Return (X, Y) of the center of cell containing provided text 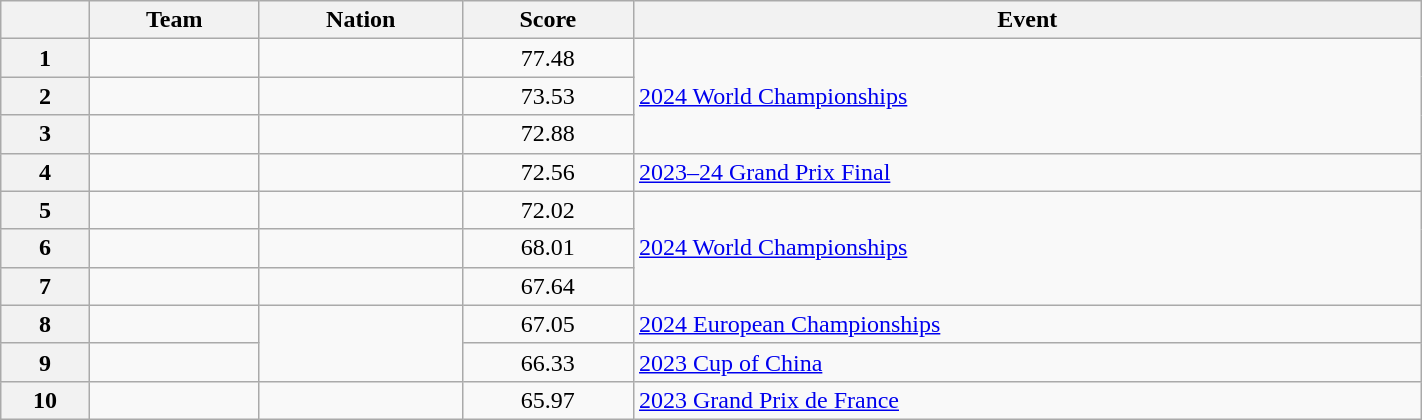
2023–24 Grand Prix Final (1027, 172)
68.01 (548, 248)
Nation (360, 20)
2024 European Championships (1027, 324)
67.64 (548, 286)
72.88 (548, 134)
72.56 (548, 172)
72.02 (548, 210)
2023 Grand Prix de France (1027, 400)
Event (1027, 20)
66.33 (548, 362)
65.97 (548, 400)
3 (45, 134)
5 (45, 210)
Score (548, 20)
2023 Cup of China (1027, 362)
7 (45, 286)
9 (45, 362)
73.53 (548, 96)
1 (45, 58)
6 (45, 248)
2 (45, 96)
77.48 (548, 58)
67.05 (548, 324)
10 (45, 400)
4 (45, 172)
8 (45, 324)
Team (174, 20)
